Search for the cell housing the specified text and yield its [X, Y] center coordinate. 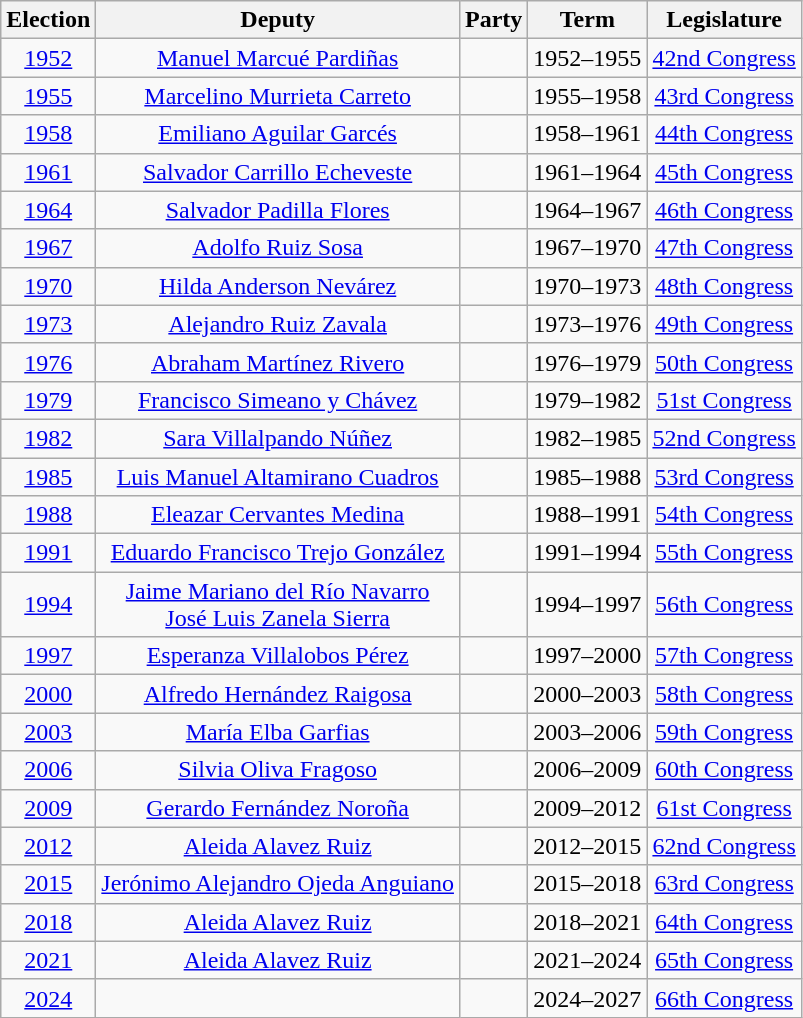
1970–1973 [588, 286]
49th Congress [724, 324]
Jerónimo Alejandro Ojeda Anguiano [278, 884]
Abraham Martínez Rivero [278, 362]
1994–1997 [588, 604]
Adolfo Ruiz Sosa [278, 248]
1952 [48, 58]
1991 [48, 553]
Legislature [724, 20]
63rd Congress [724, 884]
2006–2009 [588, 770]
1991–1994 [588, 553]
1952–1955 [588, 58]
59th Congress [724, 732]
51st Congress [724, 400]
1997–2000 [588, 656]
2012–2015 [588, 846]
Francisco Simeano y Chávez [278, 400]
Luis Manuel Altamirano Cuadros [278, 477]
1961–1964 [588, 172]
42nd Congress [724, 58]
Eduardo Francisco Trejo González [278, 553]
2012 [48, 846]
Silvia Oliva Fragoso [278, 770]
2000 [48, 694]
Election [48, 20]
2000–2003 [588, 694]
1979 [48, 400]
45th Congress [724, 172]
50th Congress [724, 362]
2021–2024 [588, 960]
48th Congress [724, 286]
1970 [48, 286]
Alejandro Ruiz Zavala [278, 324]
2015–2018 [588, 884]
47th Congress [724, 248]
44th Congress [724, 134]
1964–1967 [588, 210]
61st Congress [724, 808]
Hilda Anderson Nevárez [278, 286]
62nd Congress [724, 846]
2009–2012 [588, 808]
1979–1982 [588, 400]
1976–1979 [588, 362]
54th Congress [724, 515]
2003 [48, 732]
53rd Congress [724, 477]
52nd Congress [724, 438]
2006 [48, 770]
56th Congress [724, 604]
1985–1988 [588, 477]
66th Congress [724, 998]
Eleazar Cervantes Medina [278, 515]
2021 [48, 960]
Sara Villalpando Núñez [278, 438]
Jaime Mariano del Río NavarroJosé Luis Zanela Sierra [278, 604]
1955 [48, 96]
Term [588, 20]
60th Congress [724, 770]
Gerardo Fernández Noroña [278, 808]
1973–1976 [588, 324]
58th Congress [724, 694]
43rd Congress [724, 96]
1958–1961 [588, 134]
2009 [48, 808]
Manuel Marcué Pardiñas [278, 58]
57th Congress [724, 656]
Deputy [278, 20]
1955–1958 [588, 96]
María Elba Garfias [278, 732]
Marcelino Murrieta Carreto [278, 96]
1961 [48, 172]
1976 [48, 362]
65th Congress [724, 960]
Emiliano Aguilar Garcés [278, 134]
55th Congress [724, 553]
1997 [48, 656]
Esperanza Villalobos Pérez [278, 656]
1973 [48, 324]
1988–1991 [588, 515]
46th Congress [724, 210]
1967 [48, 248]
2024 [48, 998]
Alfredo Hernández Raigosa [278, 694]
1964 [48, 210]
2015 [48, 884]
1967–1970 [588, 248]
1958 [48, 134]
2018 [48, 922]
1982 [48, 438]
Salvador Padilla Flores [278, 210]
64th Congress [724, 922]
2003–2006 [588, 732]
1982–1985 [588, 438]
1994 [48, 604]
Salvador Carrillo Echeveste [278, 172]
1988 [48, 515]
2024–2027 [588, 998]
Party [493, 20]
1985 [48, 477]
2018–2021 [588, 922]
